Provide the (x, y) coordinate of the cell's center where the given text is located.  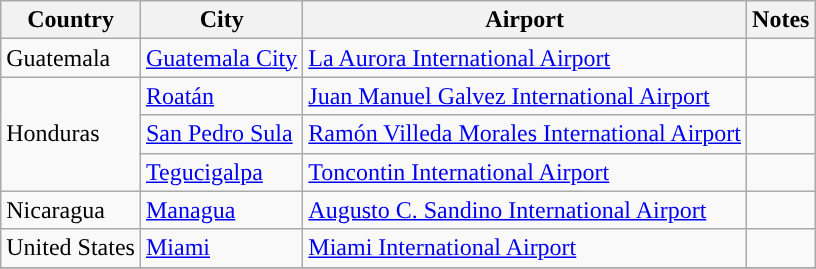
United States (71, 248)
City (221, 20)
Notes (781, 20)
La Aurora International Airport (525, 58)
Airport (525, 20)
Guatemala City (221, 58)
Toncontin International Airport (525, 172)
Guatemala (71, 58)
Miami International Airport (525, 248)
Roatán (221, 96)
Nicaragua (71, 210)
San Pedro Sula (221, 134)
Juan Manuel Galvez International Airport (525, 96)
Honduras (71, 134)
Tegucigalpa (221, 172)
Miami (221, 248)
Augusto C. Sandino International Airport (525, 210)
Managua (221, 210)
Country (71, 20)
Ramón Villeda Morales International Airport (525, 134)
